Output the [x, y] coordinate of the center of the cell containing the given text.  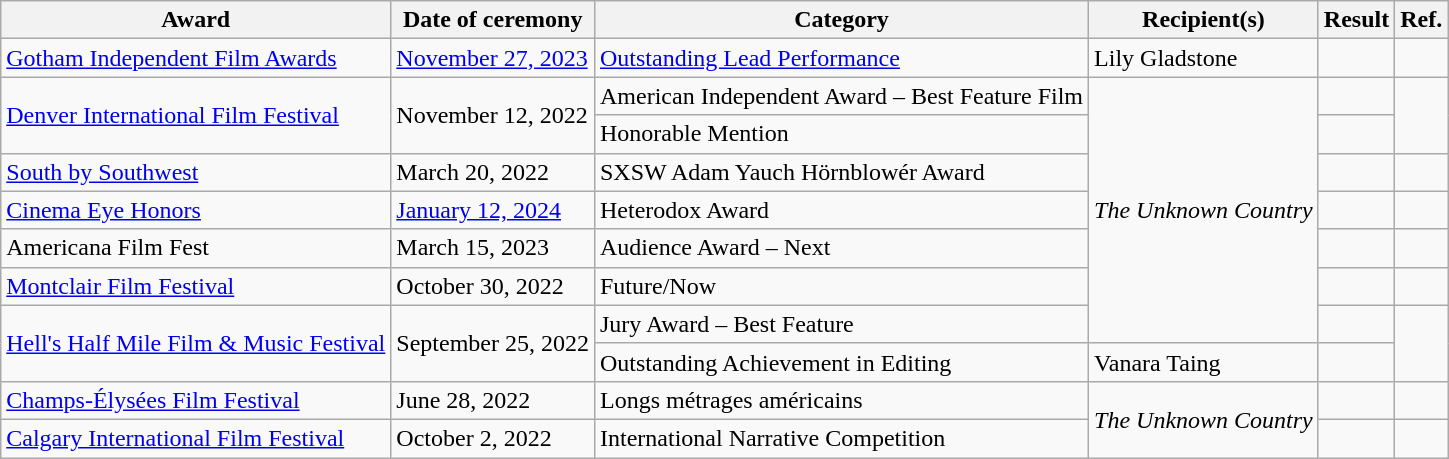
Champs-Élysées Film Festival [196, 400]
Award [196, 20]
Outstanding Lead Performance [841, 58]
Denver International Film Festival [196, 115]
January 12, 2024 [493, 210]
November 27, 2023 [493, 58]
Lily Gladstone [1204, 58]
Audience Award – Next [841, 248]
Outstanding Achievement in Editing [841, 362]
Gotham Independent Film Awards [196, 58]
Hell's Half Mile Film & Music Festival [196, 343]
Future/Now [841, 286]
Category [841, 20]
International Narrative Competition [841, 438]
Honorable Mention [841, 134]
Result [1356, 20]
American Independent Award – Best Feature Film [841, 96]
Americana Film Fest [196, 248]
South by Southwest [196, 172]
Montclair Film Festival [196, 286]
November 12, 2022 [493, 115]
Cinema Eye Honors [196, 210]
Vanara Taing [1204, 362]
September 25, 2022 [493, 343]
June 28, 2022 [493, 400]
Longs métrages américains [841, 400]
October 2, 2022 [493, 438]
Jury Award – Best Feature [841, 324]
March 20, 2022 [493, 172]
Recipient(s) [1204, 20]
SXSW Adam Yauch Hörnblowér Award [841, 172]
Heterodox Award [841, 210]
March 15, 2023 [493, 248]
Date of ceremony [493, 20]
Ref. [1422, 20]
Calgary International Film Festival [196, 438]
October 30, 2022 [493, 286]
